Locate the cell with the specified text and output its (X, Y) center coordinate. 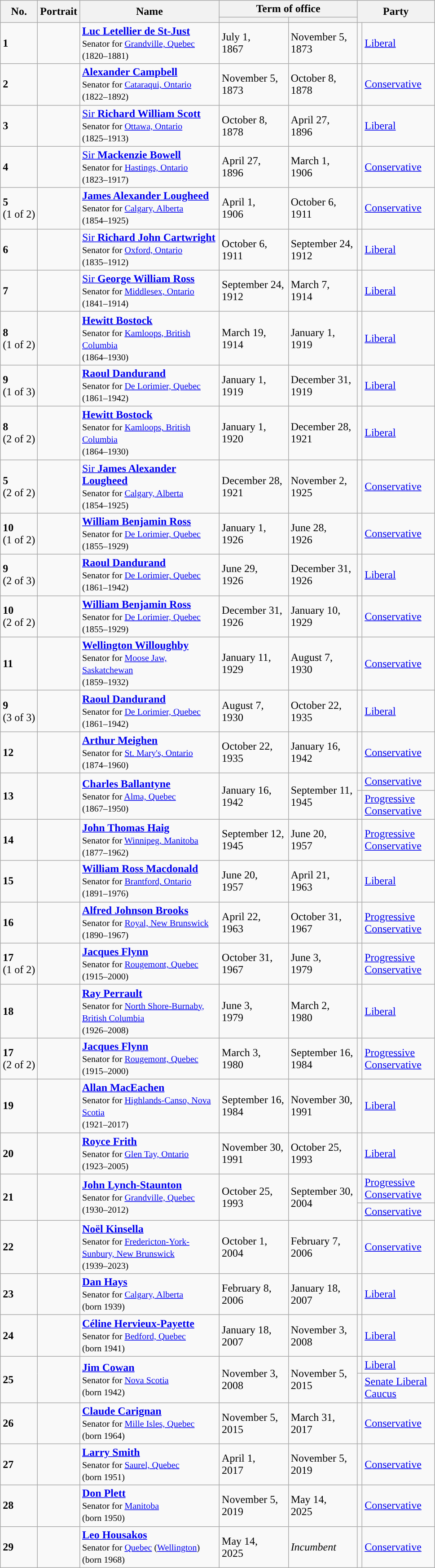
24 (19, 1336)
Don PlettSenator for Manitoba(born 1950) (149, 1506)
9(1 of 3) (19, 385)
Term of office (288, 9)
7 (19, 291)
29 (19, 1547)
William Ross MacdonaldSenator for Brantford, Ontario(1891–1976) (149, 881)
June 28,1926 (323, 534)
November 2,1925 (323, 486)
Luc Letellier de St-JustSenator for Grandville, Quebec(1820–1881) (149, 43)
John Thomas HaigSenator for Winnipeg, Manitoba(1877–1962) (149, 840)
Claude CarignanSenator for Mille Isles, Quebec(born 1964) (149, 1423)
Party (396, 12)
14 (19, 840)
25 (19, 1379)
Noël KinsellaSenator for Fredericton-York-Sunbury, New Brunswick(1939–2023) (149, 1247)
18 (19, 1011)
17(1 of 2) (19, 964)
September 30,2004 (323, 1197)
5(1 of 2) (19, 208)
Portrait (59, 12)
4 (19, 167)
September 12,1945 (254, 840)
1 (19, 43)
March 19,1914 (254, 338)
March 3,1980 (254, 1058)
Sir Mackenzie BowellSenator for Hastings, Ontario(1823–1917) (149, 167)
Leo HousakosSenator for Quebec (Wellington)(born 1968) (149, 1547)
Sir James Alexander LougheedSenator for Calgary, Alberta(1854–1925) (149, 486)
January 1,1920 (254, 432)
19 (19, 1105)
September 11,1945 (323, 796)
26 (19, 1423)
6 (19, 249)
23 (19, 1294)
5(2 of 2) (19, 486)
17(2 of 2) (19, 1058)
Ray PerraultSenator for North Shore-Burnaby, British Columbia(1926–2008) (149, 1011)
Céline Hervieux-PayetteSenator for Bedford, Quebec(born 1941) (149, 1336)
April 21,1963 (323, 881)
22 (19, 1247)
Alfred Johnson BrooksSenator for Royal, New Brunswick(1890–1967) (149, 922)
March 1,1906 (323, 167)
Incumbent (323, 1547)
January 1,1926 (254, 534)
20 (19, 1153)
9(2 of 3) (19, 575)
16 (19, 922)
8(1 of 2) (19, 338)
Senate Liberal Caucus (399, 1388)
April 1,2017 (254, 1464)
February 7,2006 (323, 1247)
21 (19, 1197)
Arthur MeighenSenator for St. Mary's, Ontario(1874–1960) (149, 752)
John Lynch-StauntonSenator for Grandville, Quebec(1930–2012) (149, 1197)
March 7,1914 (323, 291)
10(1 of 2) (19, 534)
15 (19, 881)
April 22,1963 (254, 922)
12 (19, 752)
28 (19, 1506)
April 1,1906 (254, 208)
July 1,1867 (254, 43)
Charles BallantyneSenator for Alma, Quebec(1867–1950) (149, 796)
Allan MacEachenSenator for Highlands-Canso, Nova Scotia(1921–2017) (149, 1105)
October 1,2004 (254, 1247)
Dan HaysSenator for Calgary, Alberta(born 1939) (149, 1294)
Name (149, 12)
13 (19, 796)
Alexander CampbellSenator for Cataraqui, Ontario(1822–1892) (149, 84)
January 11,1929 (254, 664)
Larry SmithSenator for Saurel, Quebec(born 1951) (149, 1464)
February 8,2006 (254, 1294)
9(3 of 3) (19, 711)
Royce FrithSenator for Glen Tay, Ontario(1923–2005) (149, 1153)
27 (19, 1464)
2 (19, 84)
3 (19, 126)
June 29,1926 (254, 575)
Sir George William RossSenator for Middlesex, Ontario(1841–1914) (149, 291)
No. (19, 12)
James Alexander LougheedSenator for Calgary, Alberta(1854–1925) (149, 208)
December 31,1919 (323, 385)
Wellington WilloughbySenator for Moose Jaw, Saskatchewan(1859–1932) (149, 664)
March 31,2017 (323, 1423)
Sir Richard John CartwrightSenator for Oxford, Ontario(1835–1912) (149, 249)
January 10,1929 (323, 616)
11 (19, 664)
Sir Richard William ScottSenator for Ottawa, Ontario(1825–1913) (149, 126)
10(2 of 2) (19, 616)
8(2 of 2) (19, 432)
March 2,1980 (323, 1011)
Jim CowanSenator for Nova Scotia(born 1942) (149, 1379)
